Extract the [x, y] coordinate from the center of the cell holding the provided text.  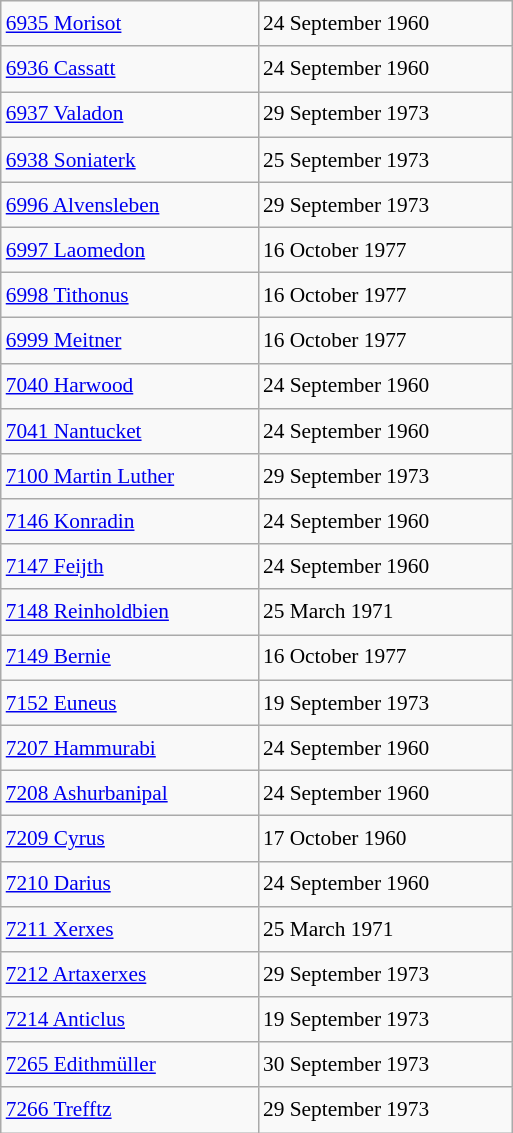
6999 Meitner [130, 340]
6936 Cassatt [130, 68]
7207 Hammurabi [130, 748]
6938 Soniaterk [130, 160]
7266 Trefftz [130, 1110]
7152 Euneus [130, 702]
7212 Artaxerxes [130, 974]
7265 Edithmüller [130, 1064]
6997 Laomedon [130, 250]
7209 Cyrus [130, 838]
6937 Valadon [130, 114]
7210 Darius [130, 884]
17 October 1960 [385, 838]
25 September 1973 [385, 160]
7100 Martin Luther [130, 476]
6996 Alvensleben [130, 204]
7211 Xerxes [130, 928]
7146 Konradin [130, 522]
30 September 1973 [385, 1064]
7149 Bernie [130, 658]
7147 Feijth [130, 566]
7040 Harwood [130, 386]
7208 Ashurbanipal [130, 792]
7148 Reinholdbien [130, 612]
7214 Anticlus [130, 1020]
7041 Nantucket [130, 430]
6935 Morisot [130, 24]
6998 Tithonus [130, 296]
